Determine the (X, Y) coordinate at the center of the cell enclosing the given text.  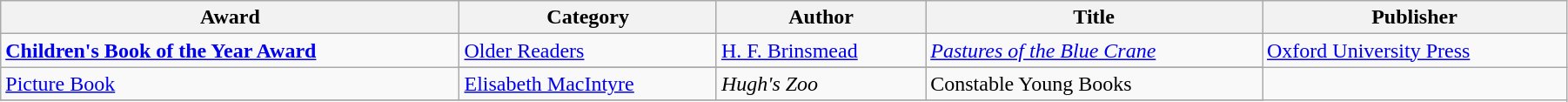
Pastures of the Blue Crane (1095, 51)
Author (821, 17)
Hugh's Zoo (821, 84)
Elisabeth MacIntyre (588, 84)
Category (588, 17)
Publisher (1414, 17)
Picture Book (230, 84)
Constable Young Books (1095, 84)
Title (1095, 17)
Children's Book of the Year Award (230, 51)
Award (230, 17)
Older Readers (588, 51)
Oxford University Press (1414, 51)
H. F. Brinsmead (821, 51)
